Return (x, y) of the center of cell containing provided text 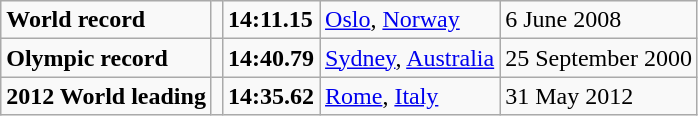
6 June 2008 (599, 20)
Sydney, Australia (410, 58)
25 September 2000 (599, 58)
14:35.62 (270, 96)
Rome, Italy (410, 96)
31 May 2012 (599, 96)
Olympic record (106, 58)
World record (106, 20)
14:40.79 (270, 58)
2012 World leading (106, 96)
Oslo, Norway (410, 20)
14:11.15 (270, 20)
